Locate the cell with the specified text and output its (x, y) center coordinate. 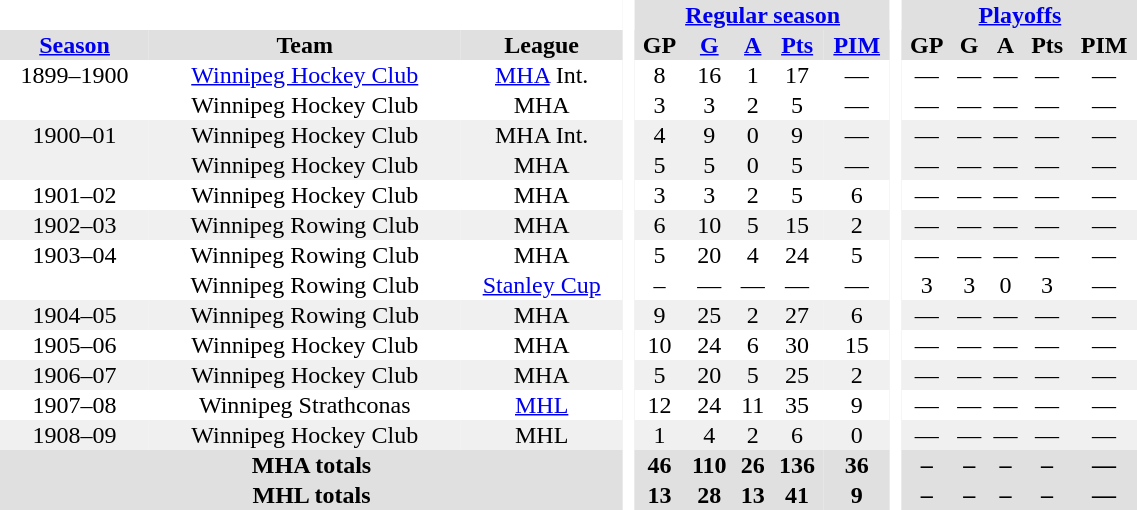
11 (753, 405)
Winnipeg Strathconas (304, 405)
110 (710, 465)
PIM (856, 45)
Playoffs (1020, 15)
League (542, 45)
16 (710, 75)
1907–08 (74, 405)
MHL totals (312, 495)
MHA totals (312, 465)
41 (797, 495)
28 (710, 495)
Stanley Cup (542, 285)
35 (797, 405)
1899–1900 (74, 75)
1908–09 (74, 435)
17 (797, 75)
Season (74, 45)
36 (856, 465)
1906–07 (74, 375)
26 (753, 465)
27 (797, 315)
1904–05 (74, 315)
30 (797, 345)
46 (660, 465)
1902–03 (74, 225)
8 (660, 75)
136 (797, 465)
12 (660, 405)
1905–06 (74, 345)
Team (304, 45)
1900–01 (74, 135)
Regular season (762, 15)
1901–02 (74, 195)
1903–04 (74, 255)
